Extract the (x, y) coordinate from the center of the cell holding the provided text.  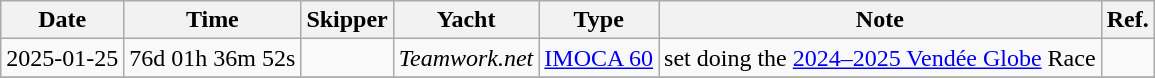
Note (880, 20)
Yacht (466, 20)
Teamwork.net (466, 58)
Type (599, 20)
IMOCA 60 (599, 58)
Date (62, 20)
76d 01h 36m 52s (212, 58)
set doing the 2024–2025 Vendée Globe Race (880, 58)
Skipper (347, 20)
Time (212, 20)
2025-01-25 (62, 58)
Ref. (1128, 20)
